Provide the [x, y] coordinate of the cell's center where the given text is located.  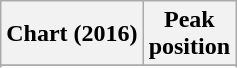
Peak position [189, 34]
Chart (2016) [72, 34]
